Determine the (X, Y) coordinate at the center of the cell enclosing the given text.  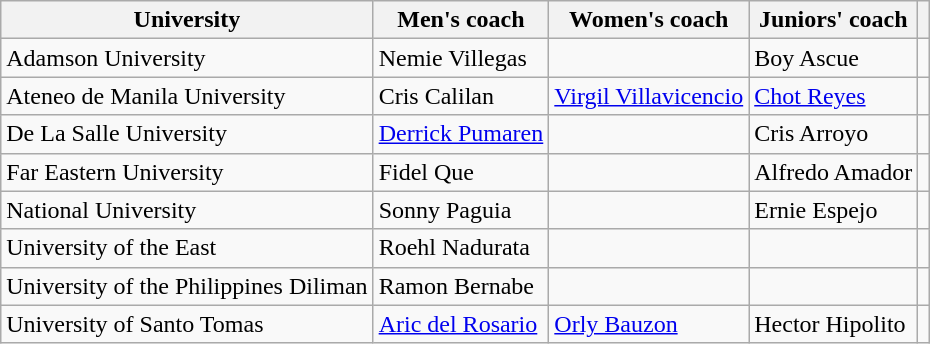
Ernie Espejo (834, 210)
Adamson University (187, 58)
Aric del Rosario (461, 324)
Fidel Que (461, 172)
University of the East (187, 248)
Ramon Bernabe (461, 286)
Women's coach (649, 20)
Cris Calilan (461, 96)
De La Salle University (187, 134)
Sonny Paguia (461, 210)
University (187, 20)
Alfredo Amador (834, 172)
Cris Arroyo (834, 134)
Far Eastern University (187, 172)
Virgil Villavicencio (649, 96)
Men's coach (461, 20)
Ateneo de Manila University (187, 96)
National University (187, 210)
Juniors' coach (834, 20)
Derrick Pumaren (461, 134)
University of Santo Tomas (187, 324)
University of the Philippines Diliman (187, 286)
Boy Ascue (834, 58)
Chot Reyes (834, 96)
Roehl Nadurata (461, 248)
Orly Bauzon (649, 324)
Hector Hipolito (834, 324)
Nemie Villegas (461, 58)
